Capture the cell that displays the provided text and extract its [x, y] central coordinate. 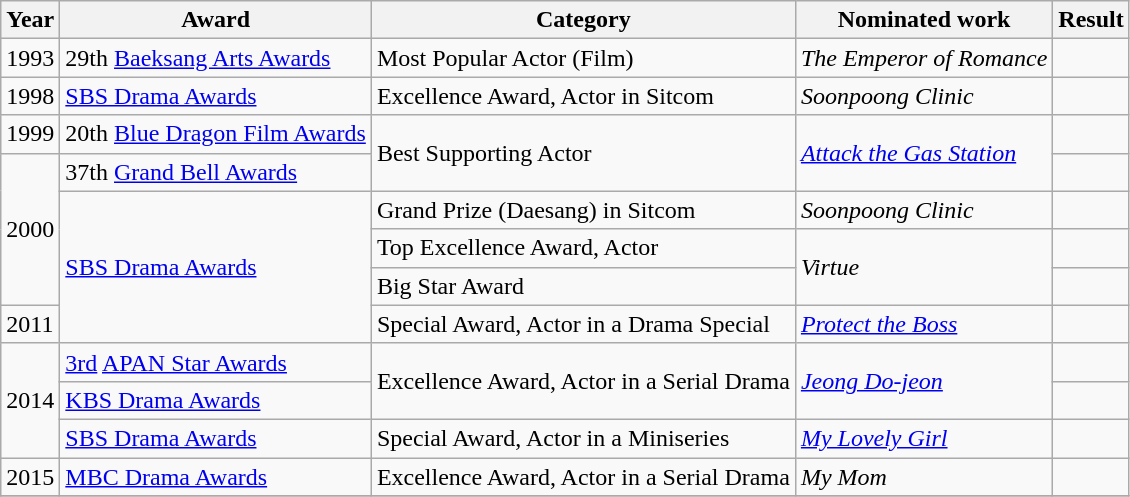
2011 [30, 324]
2000 [30, 229]
1999 [30, 134]
Year [30, 20]
Big Star Award [583, 286]
2014 [30, 400]
Special Award, Actor in a Miniseries [583, 438]
My Lovely Girl [924, 438]
The Emperor of Romance [924, 58]
MBC Drama Awards [216, 477]
1993 [30, 58]
Top Excellence Award, Actor [583, 248]
Result [1091, 20]
Grand Prize (Daesang) in Sitcom [583, 210]
Virtue [924, 267]
1998 [30, 96]
Award [216, 20]
Protect the Boss [924, 324]
29th Baeksang Arts Awards [216, 58]
3rd APAN Star Awards [216, 362]
Most Popular Actor (Film) [583, 58]
2015 [30, 477]
My Mom [924, 477]
Category [583, 20]
KBS Drama Awards [216, 400]
Special Award, Actor in a Drama Special [583, 324]
Attack the Gas Station [924, 153]
37th Grand Bell Awards [216, 172]
20th Blue Dragon Film Awards [216, 134]
Excellence Award, Actor in Sitcom [583, 96]
Nominated work [924, 20]
Best Supporting Actor [583, 153]
Jeong Do-jeon [924, 381]
